For the text-containing cell, return its midpoint in [x, y] coordinate format. 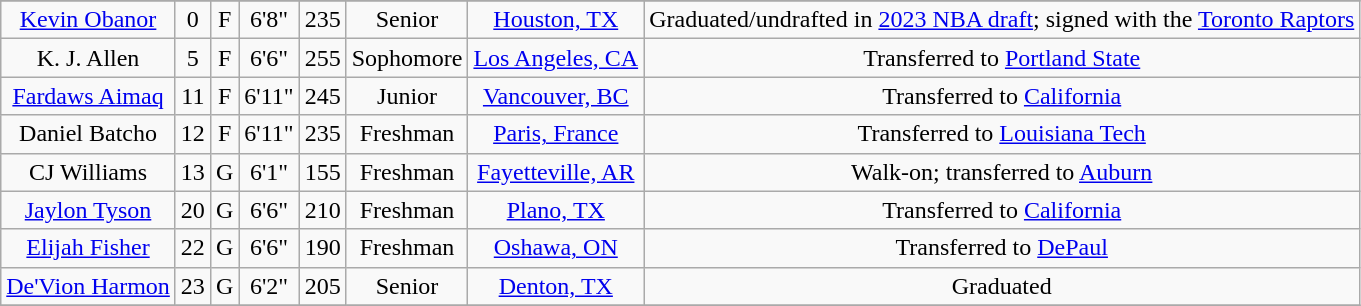
Walk-on; transferred to Auburn [1002, 172]
Junior [407, 96]
Plano, TX [556, 210]
20 [192, 210]
6'8" [269, 20]
De'Vion Harmon [88, 286]
Graduated/undrafted in 2023 NBA draft; signed with the Toronto Raptors [1002, 20]
Vancouver, BC [556, 96]
255 [322, 58]
Elijah Fisher [88, 248]
0 [192, 20]
13 [192, 172]
23 [192, 286]
6'2" [269, 286]
12 [192, 134]
Sophomore [407, 58]
245 [322, 96]
Fayetteville, AR [556, 172]
Jaylon Tyson [88, 210]
K. J. Allen [88, 58]
CJ Williams [88, 172]
190 [322, 248]
Transferred to DePaul [1002, 248]
Transferred to Portland State [1002, 58]
Los Angeles, CA [556, 58]
Daniel Batcho [88, 134]
5 [192, 58]
11 [192, 96]
Transferred to Louisiana Tech [1002, 134]
210 [322, 210]
Houston, TX [556, 20]
155 [322, 172]
6'1" [269, 172]
205 [322, 286]
Graduated [1002, 286]
Fardaws Aimaq [88, 96]
Kevin Obanor [88, 20]
Paris, France [556, 134]
Denton, TX [556, 286]
22 [192, 248]
Oshawa, ON [556, 248]
